From the cell containing the given text, extract its center point as [X, Y] coordinate. 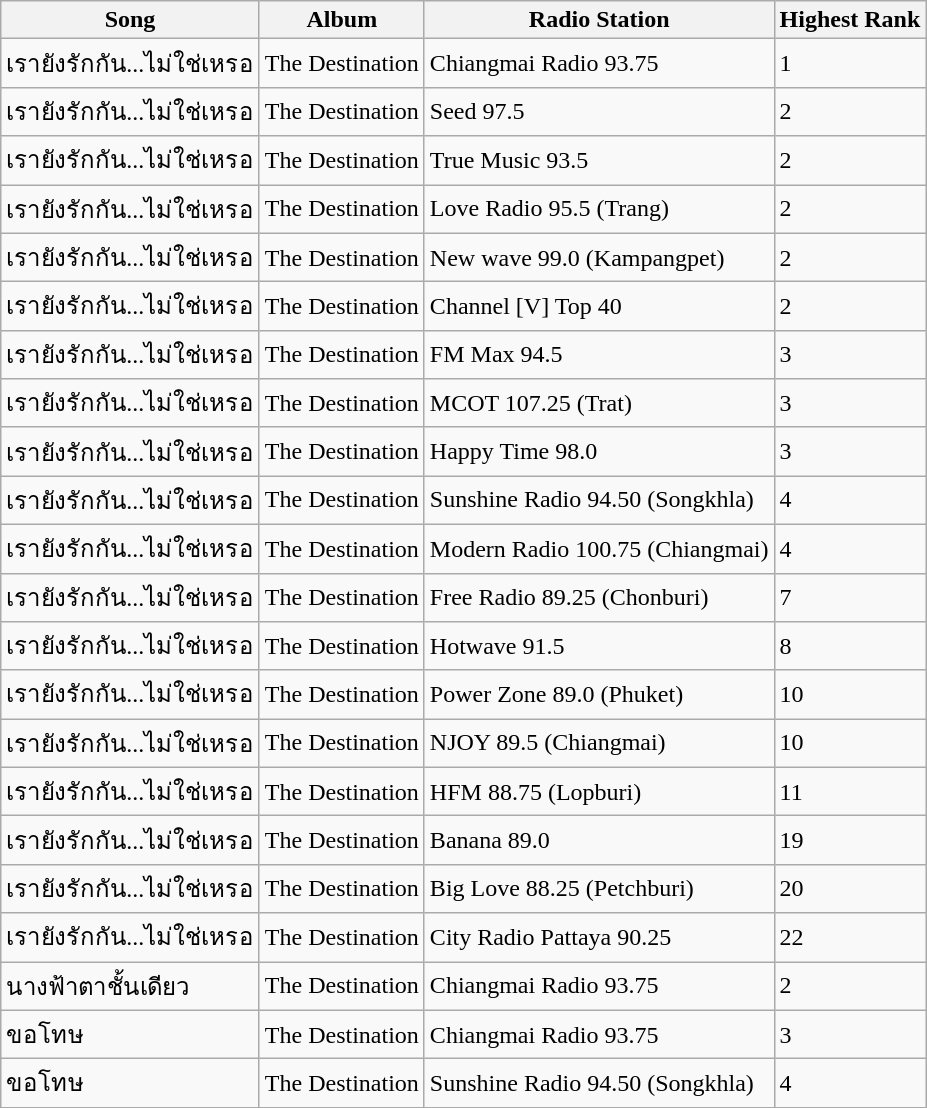
Modern Radio 100.75 (Chiangmai) [599, 548]
Big Love 88.25 (Petchburi) [599, 888]
Channel [V] Top 40 [599, 306]
11 [850, 792]
Power Zone 89.0 (Phuket) [599, 694]
Highest Rank [850, 20]
True Music 93.5 [599, 160]
Radio Station [599, 20]
8 [850, 646]
22 [850, 938]
Free Radio 89.25 (Chonburi) [599, 598]
Hotwave 91.5 [599, 646]
Banana 89.0 [599, 840]
Seed 97.5 [599, 112]
1 [850, 64]
Happy Time 98.0 [599, 452]
New wave 99.0 (Kampangpet) [599, 258]
Love Radio 95.5 (Trang) [599, 208]
MCOT 107.25 (Trat) [599, 404]
Album [342, 20]
Song [130, 20]
HFM 88.75 (Lopburi) [599, 792]
20 [850, 888]
FM Max 94.5 [599, 354]
City Radio Pattaya 90.25 [599, 938]
NJOY 89.5 (Chiangmai) [599, 744]
7 [850, 598]
19 [850, 840]
นางฟ้าตาชั้นเดียว [130, 986]
